Scan for the cell matching the given text and deliver its [X, Y] coordinate at center. 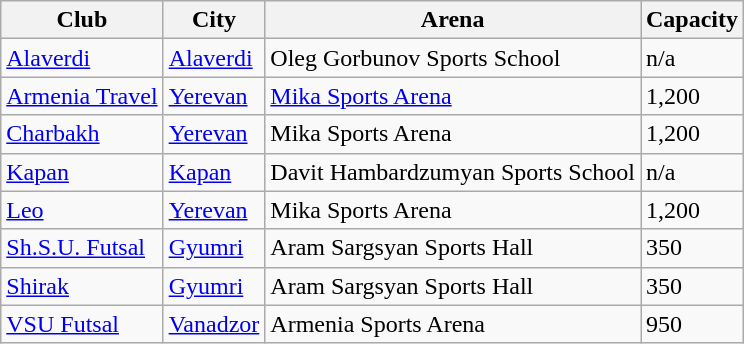
Armenia Sports Arena [453, 324]
950 [692, 324]
City [214, 20]
Sh.S.U. Futsal [82, 248]
Leo [82, 210]
VSU Futsal [82, 324]
Oleg Gorbunov Sports School [453, 58]
Club [82, 20]
Davit Hambardzumyan Sports School [453, 172]
Charbakh [82, 134]
Arena [453, 20]
Shirak [82, 286]
Armenia Travel [82, 96]
Capacity [692, 20]
Vanadzor [214, 324]
